Pinpoint the cell where the given text exists, returning its (X, Y) midpoint coordinate. 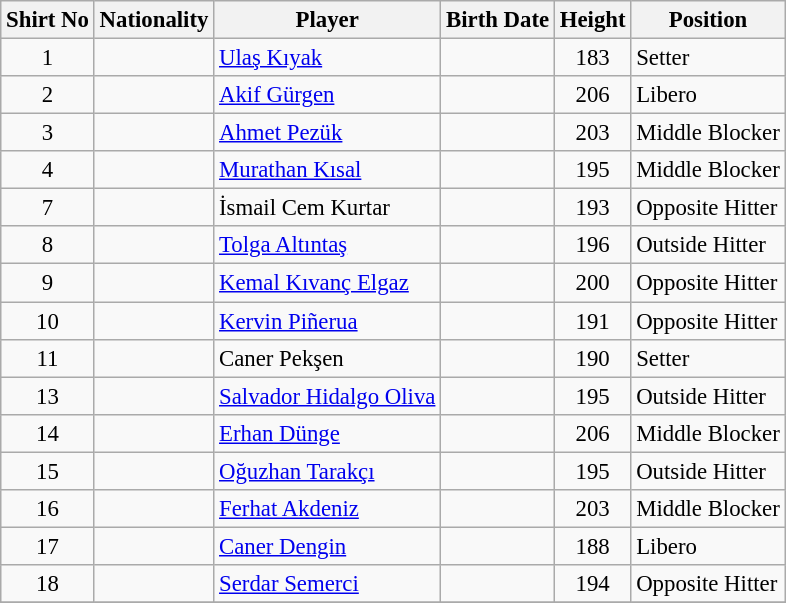
10 (48, 321)
Serdar Semerci (328, 584)
4 (48, 170)
Salvador Hidalgo Oliva (328, 396)
200 (592, 283)
11 (48, 358)
194 (592, 584)
191 (592, 321)
Caner Pekşen (328, 358)
18 (48, 584)
Erhan Dünge (328, 433)
Nationality (154, 20)
Ahmet Pezük (328, 133)
Shirt No (48, 20)
Player (328, 20)
Ulaş Kıyak (328, 58)
İsmail Cem Kurtar (328, 208)
14 (48, 433)
Akif Gürgen (328, 95)
Ferhat Akdeniz (328, 509)
17 (48, 546)
Oğuzhan Tarakçı (328, 471)
Birth Date (498, 20)
190 (592, 358)
9 (48, 283)
13 (48, 396)
196 (592, 245)
Position (708, 20)
7 (48, 208)
16 (48, 509)
Kemal Kıvanç Elgaz (328, 283)
Kervin Piñerua (328, 321)
193 (592, 208)
15 (48, 471)
8 (48, 245)
Height (592, 20)
188 (592, 546)
Caner Dengin (328, 546)
Murathan Kısal (328, 170)
2 (48, 95)
1 (48, 58)
3 (48, 133)
Tolga Altıntaş (328, 245)
183 (592, 58)
